Return the (X, Y) coordinate for the center point of the cell that contains the specified text.  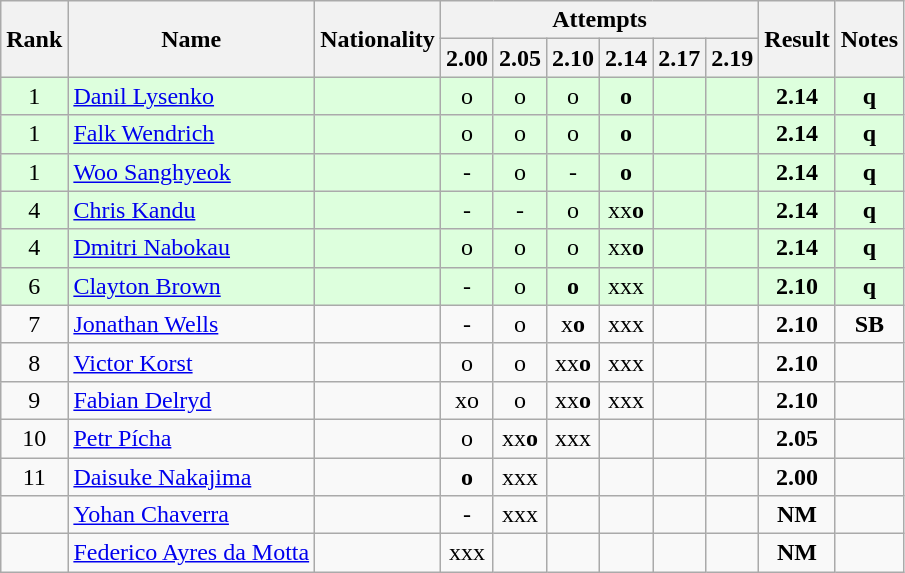
Dmitri Nabokau (192, 248)
Falk Wendrich (192, 134)
Victor Korst (192, 362)
2.19 (732, 58)
Jonathan Wells (192, 324)
Notes (869, 39)
Clayton Brown (192, 286)
8 (34, 362)
Daisuke Nakajima (192, 477)
9 (34, 400)
Attempts (599, 20)
Chris Kandu (192, 210)
11 (34, 477)
Name (192, 39)
Woo Sanghyeok (192, 172)
Nationality (378, 39)
Fabian Delryd (192, 400)
Danil Lysenko (192, 96)
Yohan Chaverra (192, 515)
Rank (34, 39)
7 (34, 324)
SB (869, 324)
Federico Ayres da Motta (192, 553)
Petr Pícha (192, 438)
10 (34, 438)
2.17 (680, 58)
Result (797, 39)
6 (34, 286)
